For the text-containing cell, return its midpoint in [X, Y] coordinate format. 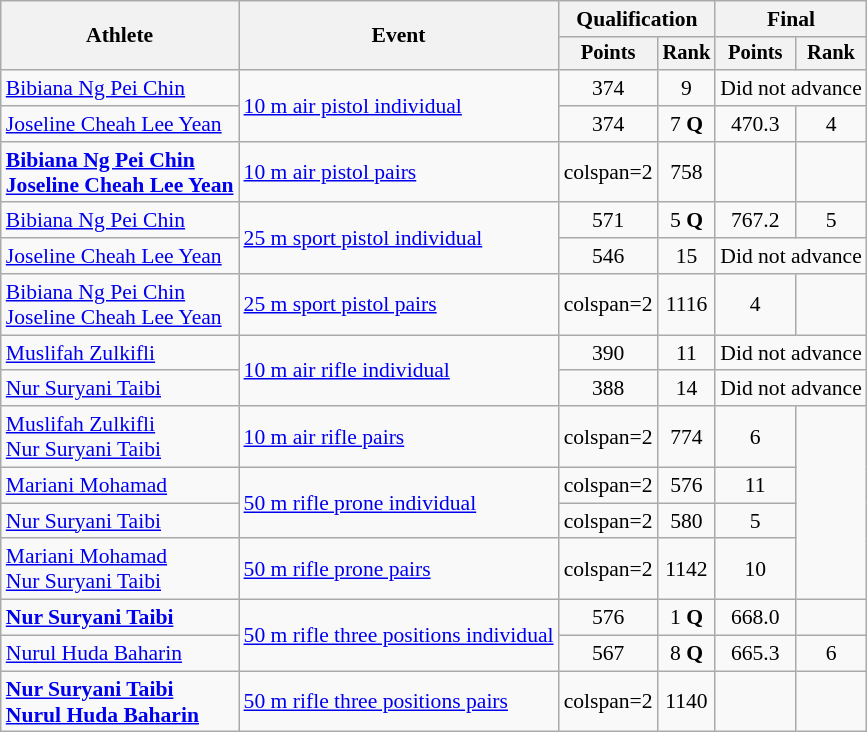
9 [687, 88]
Mariani MohamadNur Suryani Taibi [120, 570]
7 Q [687, 124]
50 m rifle three positions pairs [399, 702]
10 m air pistol pairs [399, 172]
Event [399, 36]
Nurul Huda Baharin [120, 654]
665.3 [755, 654]
5 Q [687, 221]
767.2 [755, 221]
50 m rifle prone individual [399, 504]
668.0 [755, 618]
Muslifah ZulkifliNur Suryani Taibi [120, 436]
10 m air rifle pairs [399, 436]
567 [608, 654]
1 Q [687, 618]
1116 [687, 304]
25 m sport pistol individual [399, 238]
10 m air rifle individual [399, 370]
774 [687, 436]
Qualification [638, 19]
571 [608, 221]
390 [608, 353]
Final [791, 19]
50 m rifle three positions individual [399, 636]
10 [755, 570]
Nur Suryani TaibiNurul Huda Baharin [120, 702]
Muslifah Zulkifli [120, 353]
Athlete [120, 36]
50 m rifle prone pairs [399, 570]
10 m air pistol individual [399, 106]
15 [687, 256]
580 [687, 521]
388 [608, 389]
1142 [687, 570]
758 [687, 172]
470.3 [755, 124]
25 m sport pistol pairs [399, 304]
14 [687, 389]
1140 [687, 702]
546 [608, 256]
Mariani Mohamad [120, 486]
8 Q [687, 654]
